Extract the [x, y] coordinate from the center of the cell holding the provided text.  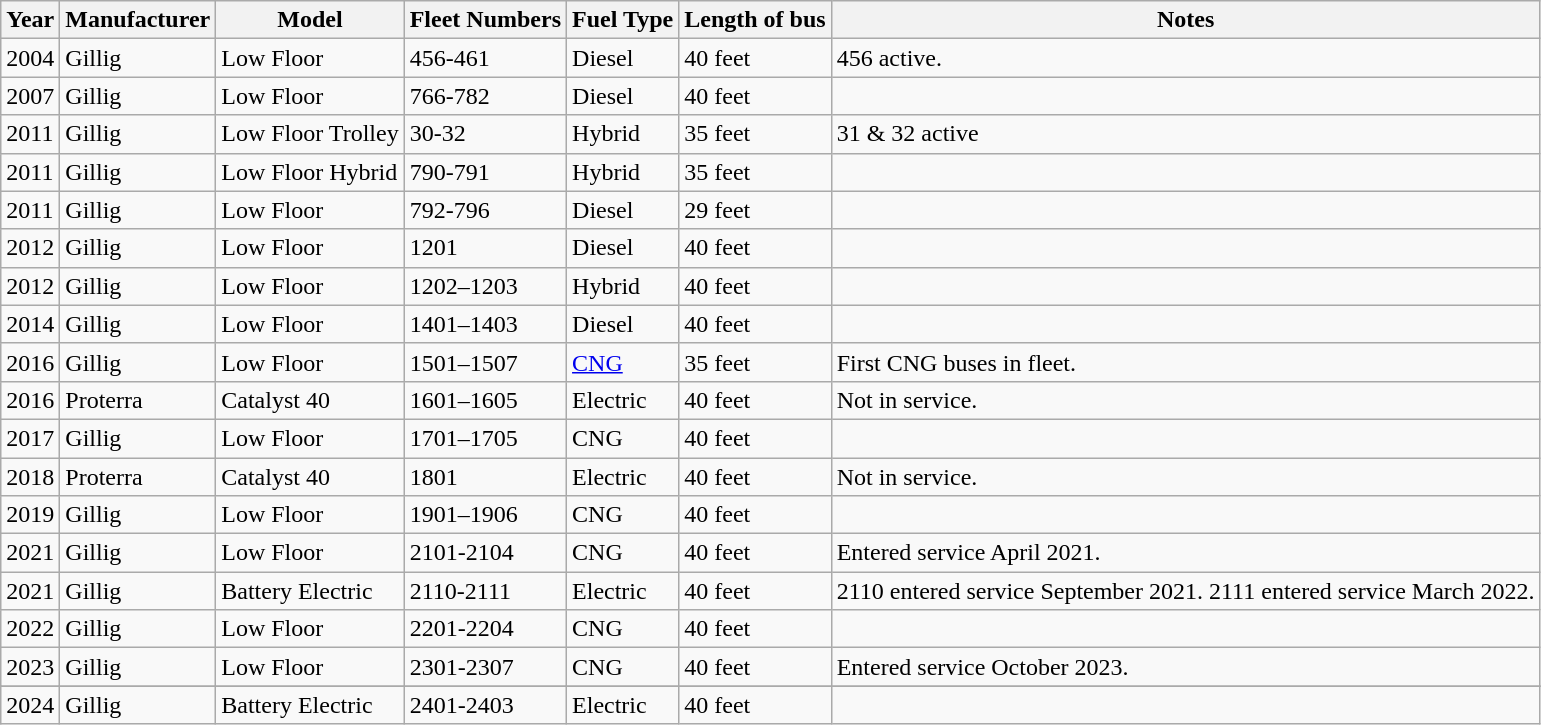
Low Floor Trolley [310, 134]
1501–1507 [485, 362]
2014 [30, 324]
Entered service April 2021. [1186, 553]
2018 [30, 477]
1601–1605 [485, 400]
2019 [30, 515]
Fuel Type [623, 20]
790-791 [485, 172]
2023 [30, 667]
2101-2104 [485, 553]
456-461 [485, 58]
1201 [485, 248]
Notes [1186, 20]
1801 [485, 477]
1901–1906 [485, 515]
31 & 32 active [1186, 134]
2301-2307 [485, 667]
792-796 [485, 210]
2022 [30, 629]
Low Floor Hybrid [310, 172]
First CNG buses in fleet. [1186, 362]
2004 [30, 58]
456 active. [1186, 58]
Manufacturer [138, 20]
Entered service October 2023. [1186, 667]
Fleet Numbers [485, 20]
2110 entered service September 2021. 2111 entered service March 2022. [1186, 591]
2201-2204 [485, 629]
Model [310, 20]
Year [30, 20]
2024 [30, 705]
1202–1203 [485, 286]
2017 [30, 438]
2007 [30, 96]
29 feet [755, 210]
766-782 [485, 96]
1401–1403 [485, 324]
1701–1705 [485, 438]
Length of bus [755, 20]
30-32 [485, 134]
2401-2403 [485, 705]
2110-2111 [485, 591]
